Pinpoint the cell where the given text exists, returning its [X, Y] midpoint coordinate. 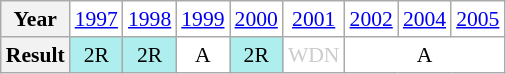
1997 [96, 19]
1999 [202, 19]
Year [36, 19]
2000 [256, 19]
2005 [478, 19]
Result [36, 55]
2002 [372, 19]
1998 [150, 19]
2004 [424, 19]
WDN [314, 55]
2001 [314, 19]
